For the text-containing cell, return its midpoint in [x, y] coordinate format. 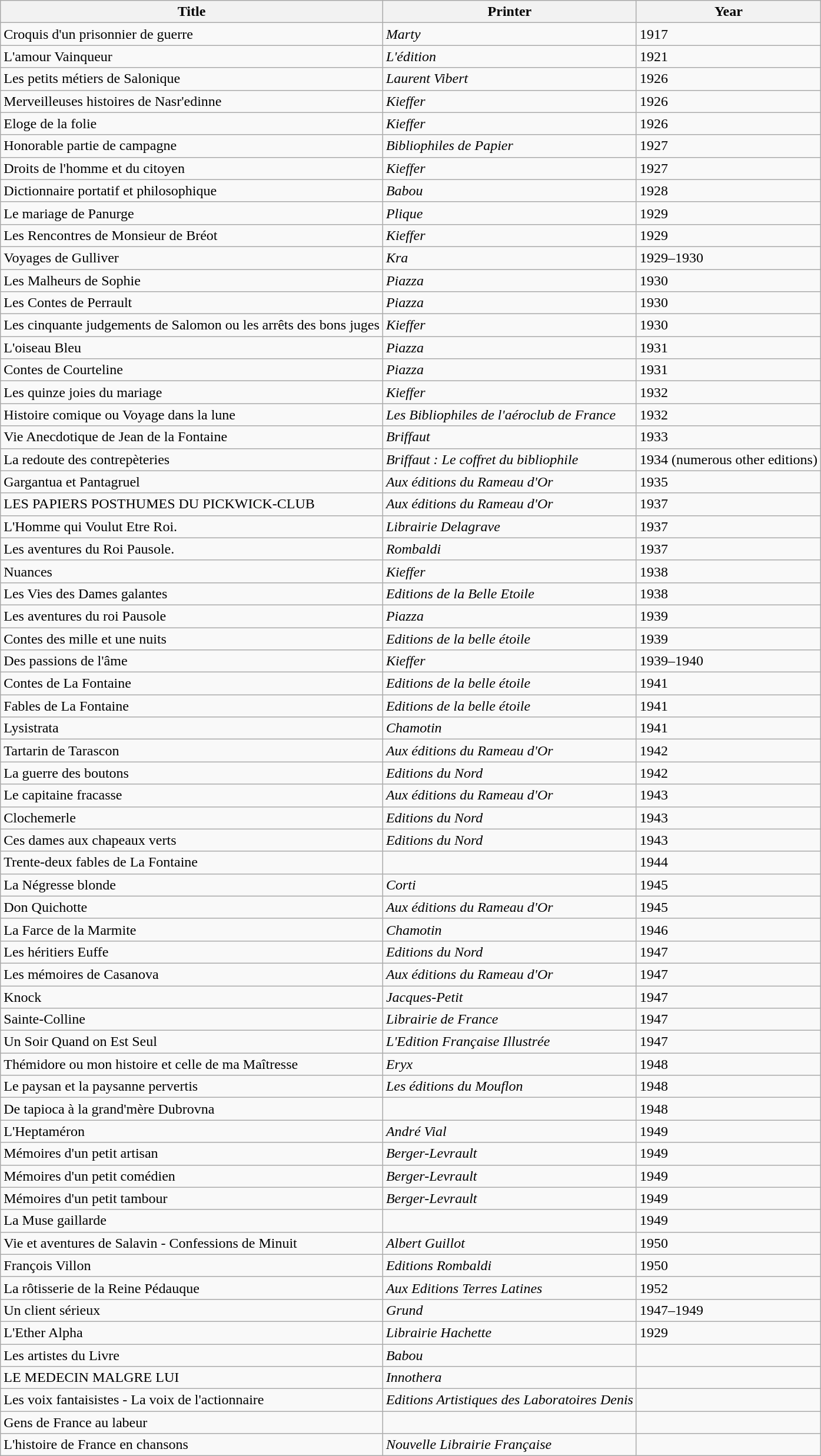
Trente-deux fables de La Fontaine [192, 862]
La Muse gaillarde [192, 1221]
Un Soir Quand on Est Seul [192, 1042]
Librairie Hachette [510, 1332]
Fables de La Fontaine [192, 706]
Librairie de France [510, 1019]
Rombaldi [510, 549]
Marty [510, 34]
Un client sérieux [192, 1310]
1929–1930 [729, 258]
Croquis d'un prisonnier de guerre [192, 34]
Albert Guillot [510, 1243]
L'Edition Française Illustrée [510, 1042]
Honorable partie de campagne [192, 146]
Les aventures du Roi Pausole. [192, 549]
Eryx [510, 1064]
Les Vies des Dames galantes [192, 594]
Corti [510, 885]
La Farce de la Marmite [192, 929]
Les voix fantaisistes - La voix de l'actionnaire [192, 1400]
1946 [729, 929]
Tartarin de Tarascon [192, 751]
Year [729, 12]
Sainte-Colline [192, 1019]
Vie et aventures de Salavin - Confessions de Minuit [192, 1243]
Les aventures du roi Pausole [192, 616]
1928 [729, 191]
Contes des mille et une nuits [192, 638]
L'Heptaméron [192, 1131]
1952 [729, 1288]
Eloge de la folie [192, 124]
Printer [510, 12]
Mémoires d'un petit artisan [192, 1154]
Des passions de l'âme [192, 661]
Editions Rombaldi [510, 1265]
De tapioca à la grand'mère Dubrovna [192, 1109]
Dictionnaire portatif et philosophique [192, 191]
Les Malheurs de Sophie [192, 281]
Don Quichotte [192, 907]
L'Ether Alpha [192, 1332]
1947–1949 [729, 1310]
1933 [729, 437]
Voyages de Gulliver [192, 258]
Briffaut [510, 437]
Le mariage de Panurge [192, 213]
Title [192, 12]
1944 [729, 862]
La guerre des boutons [192, 773]
Mémoires d'un petit comédien [192, 1176]
L'édition [510, 56]
Les Bibliophiles de l'aéroclub de France [510, 415]
La Négresse blonde [192, 885]
Les éditions du Mouflon [510, 1087]
1921 [729, 56]
Clochemerle [192, 818]
L'amour Vainqueur [192, 56]
Les quinze joies du mariage [192, 392]
Knock [192, 997]
Gens de France au labeur [192, 1422]
Les mémoires de Casanova [192, 974]
1939–1940 [729, 661]
1917 [729, 34]
Editions de la Belle Etoile [510, 594]
Les petits métiers de Salonique [192, 79]
Plique [510, 213]
Bibliophiles de Papier [510, 146]
Mémoires d'un petit tambour [192, 1198]
L'Homme qui Voulut Etre Roi. [192, 527]
LE MEDECIN MALGRE LUI [192, 1378]
Ces dames aux chapeaux verts [192, 840]
Thémidore ou mon histoire et celle de ma Maîtresse [192, 1064]
Lysistrata [192, 728]
1935 [729, 482]
Les héritiers Euffe [192, 952]
La rôtisserie de la Reine Pédauque [192, 1288]
La redoute des contrepèteries [192, 459]
Laurent Vibert [510, 79]
Le paysan et la paysanne pervertis [192, 1087]
Les Rencontres de Monsieur de Bréot [192, 235]
Les cinquante judgements de Salomon ou les arrêts des bons juges [192, 325]
Kra [510, 258]
L'oiseau Bleu [192, 348]
Jacques-Petit [510, 997]
Vie Anecdotique de Jean de la Fontaine [192, 437]
Nouvelle Librairie Française [510, 1445]
Aux Editions Terres Latines [510, 1288]
Contes de Courteline [192, 370]
Gargantua et Pantagruel [192, 482]
Contes de La Fontaine [192, 684]
Le capitaine fracasse [192, 795]
Grund [510, 1310]
LES PAPIERS POSTHUMES DU PICKWICK-CLUB [192, 504]
L'histoire de France en chansons [192, 1445]
Les Contes de Perrault [192, 303]
Nuances [192, 571]
Librairie Delagrave [510, 527]
Les artistes du Livre [192, 1355]
François Villon [192, 1265]
Droits de l'homme et du citoyen [192, 168]
Merveilleuses histoires de Nasr'edinne [192, 101]
André Vial [510, 1131]
Innothera [510, 1378]
Histoire comique ou Voyage dans la lune [192, 415]
Briffaut : Le coffret du bibliophile [510, 459]
1934 (numerous other editions) [729, 459]
Editions Artistiques des Laboratoires Denis [510, 1400]
